Locate the cell with the specified text and output its [X, Y] center coordinate. 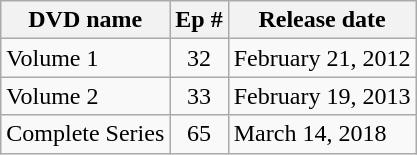
March 14, 2018 [322, 134]
Complete Series [86, 134]
Volume 1 [86, 58]
65 [199, 134]
Ep # [199, 20]
32 [199, 58]
DVD name [86, 20]
February 21, 2012 [322, 58]
33 [199, 96]
Volume 2 [86, 96]
February 19, 2013 [322, 96]
Release date [322, 20]
